Identify which cell holds the provided text, then report its [X, Y] central coordinate. 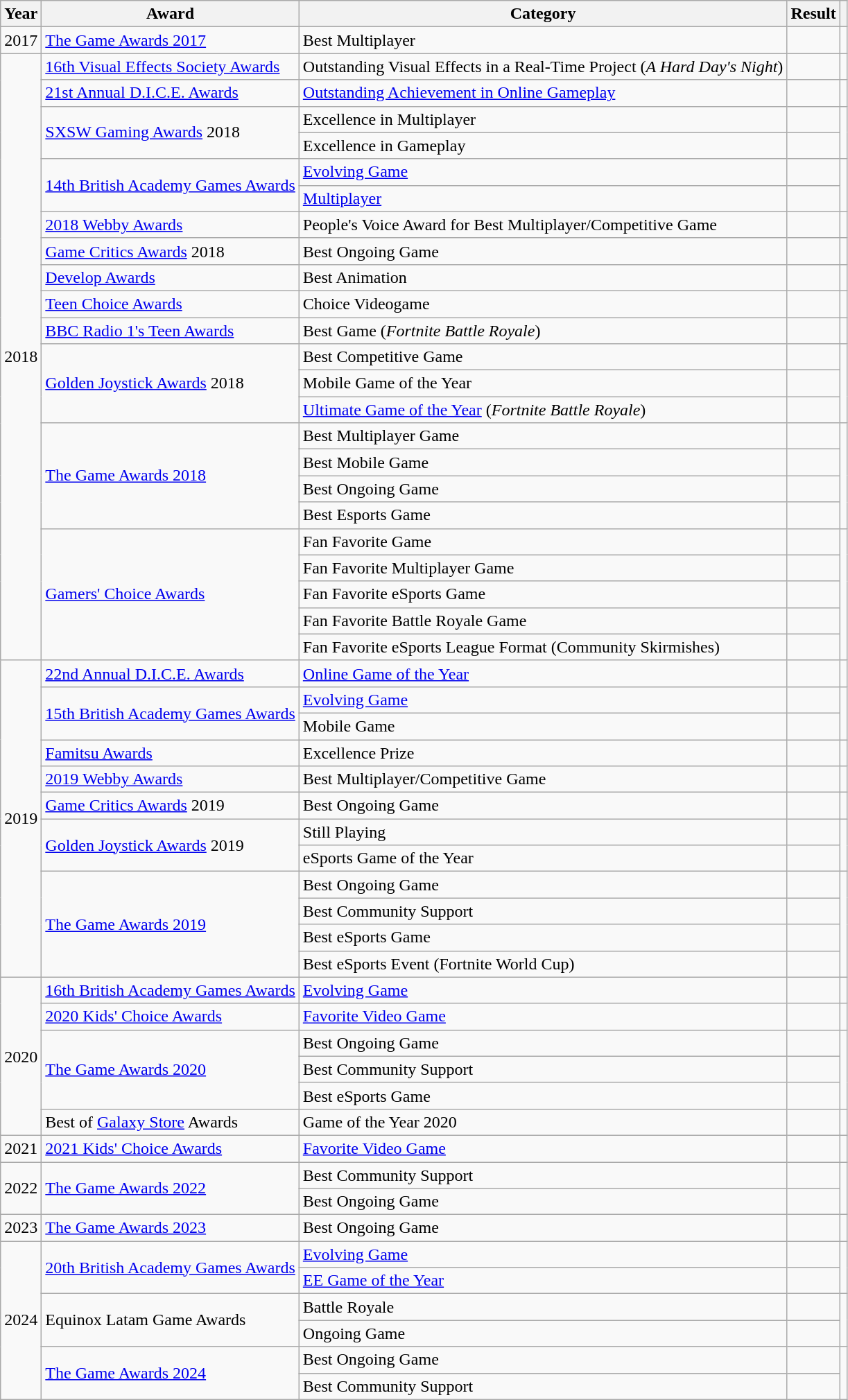
21st Annual D.I.C.E. Awards [171, 93]
Year [21, 14]
Game of the Year 2020 [543, 1122]
Best Game (Fortnite Battle Royale) [543, 331]
Golden Joystick Awards 2019 [171, 845]
2021 [21, 1148]
Outstanding Visual Effects in a Real-Time Project (A Hard Day's Night) [543, 67]
22nd Annual D.I.C.E. Awards [171, 673]
Famitsu Awards [171, 752]
16th Visual Effects Society Awards [171, 67]
The Game Awards 2017 [171, 40]
Outstanding Achievement in Online Gameplay [543, 93]
Choice Videogame [543, 304]
Excellence Prize [543, 752]
2019 [21, 818]
Best Multiplayer [543, 40]
Multiplayer [543, 198]
Fan Favorite Multiplayer Game [543, 568]
The Game Awards 2019 [171, 924]
Gamers' Choice Awards [171, 594]
Fan Favorite Game [543, 542]
15th British Academy Games Awards [171, 713]
Excellence in Multiplayer [543, 119]
The Game Awards 2020 [171, 1069]
Best eSports Event (Fortnite World Cup) [543, 964]
The Game Awards 2024 [171, 1373]
2017 [21, 40]
14th British Academy Games Awards [171, 185]
Best of Galaxy Store Awards [171, 1122]
Excellence in Gameplay [543, 146]
2018 Webby Awards [171, 225]
Mobile Game [543, 726]
The Game Awards 2022 [171, 1189]
Ultimate Game of the Year (Fortnite Battle Royale) [543, 410]
Best Multiplayer Game [543, 436]
Category [543, 14]
Fan Favorite Battle Royale Game [543, 621]
Battle Royale [543, 1307]
The Game Awards 2018 [171, 476]
16th British Academy Games Awards [171, 990]
EE Game of the Year [543, 1281]
Best Multiplayer/Competitive Game [543, 779]
Best Esports Game [543, 515]
Result [813, 14]
eSports Game of the Year [543, 858]
Equinox Latam Game Awards [171, 1320]
2021 Kids' Choice Awards [171, 1148]
Game Critics Awards 2019 [171, 806]
Golden Joystick Awards 2018 [171, 383]
Teen Choice Awards [171, 304]
2020 Kids' Choice Awards [171, 1017]
BBC Radio 1's Teen Awards [171, 331]
Mobile Game of the Year [543, 383]
Award [171, 14]
2019 Webby Awards [171, 779]
Best Competitive Game [543, 357]
2020 [21, 1056]
Develop Awards [171, 277]
Game Critics Awards 2018 [171, 251]
2024 [21, 1320]
20th British Academy Games Awards [171, 1268]
Online Game of the Year [543, 673]
Best Animation [543, 277]
Fan Favorite eSports League Format (Community Skirmishes) [543, 647]
The Game Awards 2023 [171, 1228]
2018 [21, 356]
Fan Favorite eSports Game [543, 594]
Best Mobile Game [543, 463]
2023 [21, 1228]
Ongoing Game [543, 1333]
Still Playing [543, 832]
SXSW Gaming Awards 2018 [171, 132]
2022 [21, 1189]
People's Voice Award for Best Multiplayer/Competitive Game [543, 225]
